Find where the given text appears and provide that cell's center as [X, Y] coordinate. 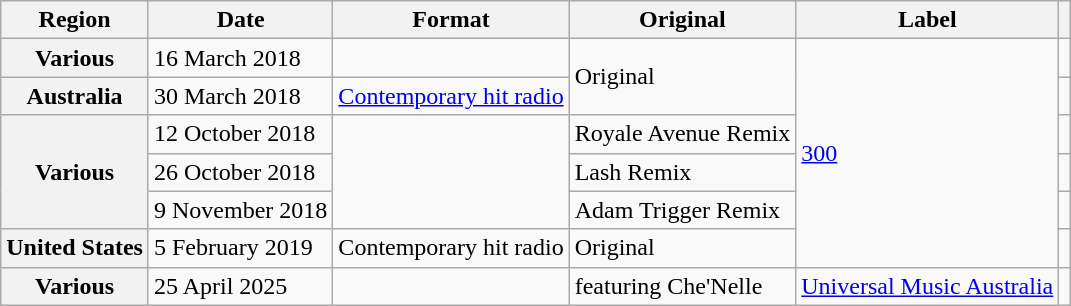
Adam Trigger Remix [682, 210]
featuring Che'Nelle [682, 286]
300 [928, 153]
Australia [75, 96]
Region [75, 20]
25 April 2025 [240, 286]
Date [240, 20]
16 March 2018 [240, 58]
Lash Remix [682, 172]
26 October 2018 [240, 172]
Label [928, 20]
9 November 2018 [240, 210]
United States [75, 248]
Universal Music Australia [928, 286]
12 October 2018 [240, 134]
Royale Avenue Remix [682, 134]
30 March 2018 [240, 96]
5 February 2019 [240, 248]
Format [451, 20]
